Detect which cell encompasses the target text, then output its (X, Y) center coordinate. 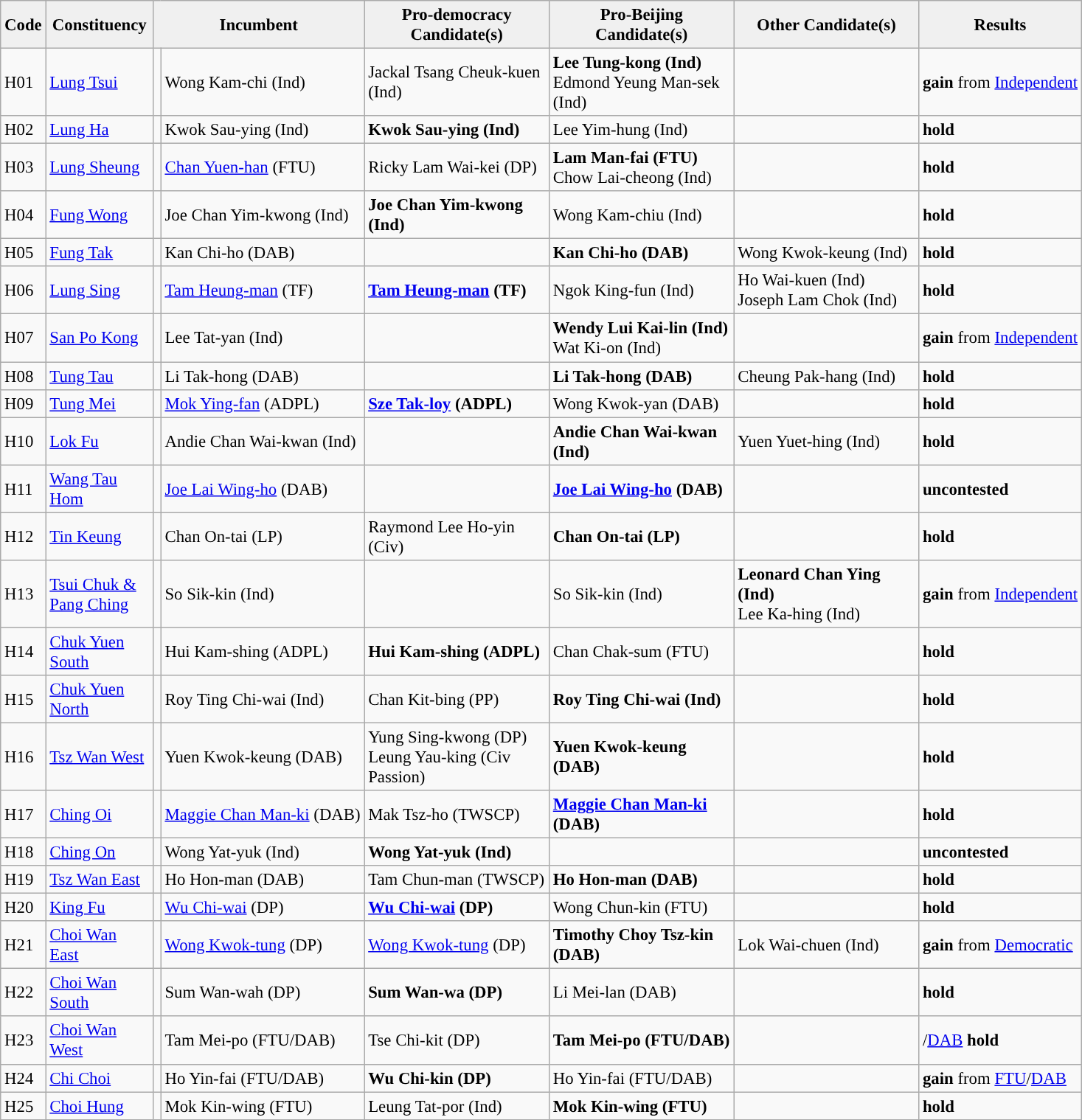
H25 (24, 1106)
Choi Wan South (100, 992)
Wu Chi-kin (DP) (457, 1078)
Wang Tau Hom (100, 488)
Results (1000, 25)
H13 (24, 594)
Jackal Tsang Cheuk-kuen (Ind) (457, 83)
Incumbent (259, 25)
Yung Sing-kwong (DP)Leung Yau-king (Civ Passion) (457, 756)
Fung Tak (100, 253)
Tin Keung (100, 537)
Lung Ha (100, 130)
H14 (24, 652)
Wong Chun-kin (FTU) (642, 908)
H08 (24, 376)
Wong Kwok-keung (Ind) (826, 253)
Ching On (100, 852)
Chuk Yuen North (100, 699)
Wendy Lui Kai-lin (Ind)Wat Ki-on (Ind) (642, 338)
H06 (24, 291)
Choi Wan West (100, 1041)
Other Candidate(s) (826, 25)
Tsz Wan East (100, 880)
Wong Kam-chi (Ind) (263, 83)
Cheung Pak-hang (Ind) (826, 376)
H07 (24, 338)
Ngok King-fun (Ind) (642, 291)
Lok Wai-chuen (Ind) (826, 945)
Lung Sing (100, 291)
Fung Wong (100, 215)
Wong Kwok-yan (DAB) (642, 403)
Chuk Yuen South (100, 652)
H03 (24, 168)
H12 (24, 537)
Raymond Lee Ho-yin (Civ) (457, 537)
gain from Democratic (1000, 945)
H11 (24, 488)
H15 (24, 699)
H01 (24, 83)
H22 (24, 992)
Lam Man-fai (FTU)Chow Lai-cheong (Ind) (642, 168)
Lok Fu (100, 441)
Ching Oi (100, 814)
Tsui Chuk & Pang Ching (100, 594)
Sze Tak-loy (ADPL) (457, 403)
H10 (24, 441)
Tse Chi-kit (DP) (457, 1041)
Choi Wan East (100, 945)
H16 (24, 756)
Leonard Chan Ying (Ind)Lee Ka-hing (Ind) (826, 594)
Code (24, 25)
Wong Kam-chiu (Ind) (642, 215)
Pro-Beijing Candidate(s) (642, 25)
H21 (24, 945)
H19 (24, 880)
King Fu (100, 908)
Timothy Choy Tsz-kin (DAB) (642, 945)
Mok Ying-fan (ADPL) (263, 403)
Yuen Yuet-hing (Ind) (826, 441)
Sum Wan-wah (DP) (263, 992)
Lung Sheung (100, 168)
H24 (24, 1078)
Constituency (100, 25)
H05 (24, 253)
Tung Mei (100, 403)
Lung Tsui (100, 83)
H02 (24, 130)
H04 (24, 215)
Chan Kit-bing (PP) (457, 699)
/DAB hold (1000, 1041)
Lee Tung-kong (Ind)Edmond Yeung Man-sek (Ind) (642, 83)
Lee Tat-yan (Ind) (263, 338)
Mak Tsz-ho (TWSCP) (457, 814)
Chan Chak-sum (FTU) (642, 652)
Chan Yuen-han (FTU) (263, 168)
H18 (24, 852)
Tung Tau (100, 376)
Ho Wai-kuen (Ind)Joseph Lam Chok (Ind) (826, 291)
H23 (24, 1041)
Choi Hung (100, 1106)
H20 (24, 908)
H17 (24, 814)
Li Mei-lan (DAB) (642, 992)
Tam Chun-man (TWSCP) (457, 880)
Sum Wan-wa (DP) (457, 992)
Pro-democracy Candidate(s) (457, 25)
Ricky Lam Wai-kei (DP) (457, 168)
Tsz Wan West (100, 756)
Leung Tat-por (Ind) (457, 1106)
Chi Choi (100, 1078)
San Po Kong (100, 338)
Lee Yim-hung (Ind) (642, 130)
H09 (24, 403)
gain from FTU/DAB (1000, 1078)
